Return the [x, y] coordinate for the center point of the cell that contains the specified text.  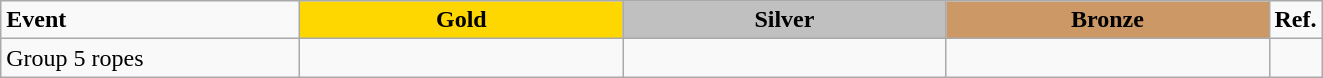
Silver [784, 20]
Ref. [1296, 20]
Event [150, 20]
Group 5 ropes [150, 58]
Gold [462, 20]
Bronze [1108, 20]
